Pinpoint the cell where the given text exists, returning its (X, Y) midpoint coordinate. 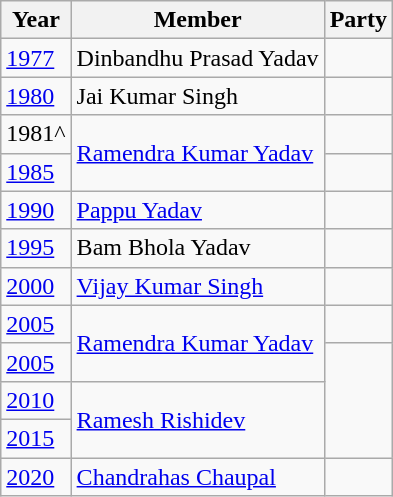
Year (36, 20)
Ramesh Rishidev (198, 419)
2010 (36, 400)
1990 (36, 210)
Party (358, 20)
Chandrahas Chaupal (198, 477)
2020 (36, 477)
Bam Bhola Yadav (198, 248)
1980 (36, 96)
1985 (36, 172)
2000 (36, 286)
Vijay Kumar Singh (198, 286)
Dinbandhu Prasad Yadav (198, 58)
Member (198, 20)
1995 (36, 248)
Jai Kumar Singh (198, 96)
1977 (36, 58)
1981^ (36, 134)
Pappu Yadav (198, 210)
2015 (36, 438)
